Determine the (x, y) coordinate at the center of the cell enclosing the given text.  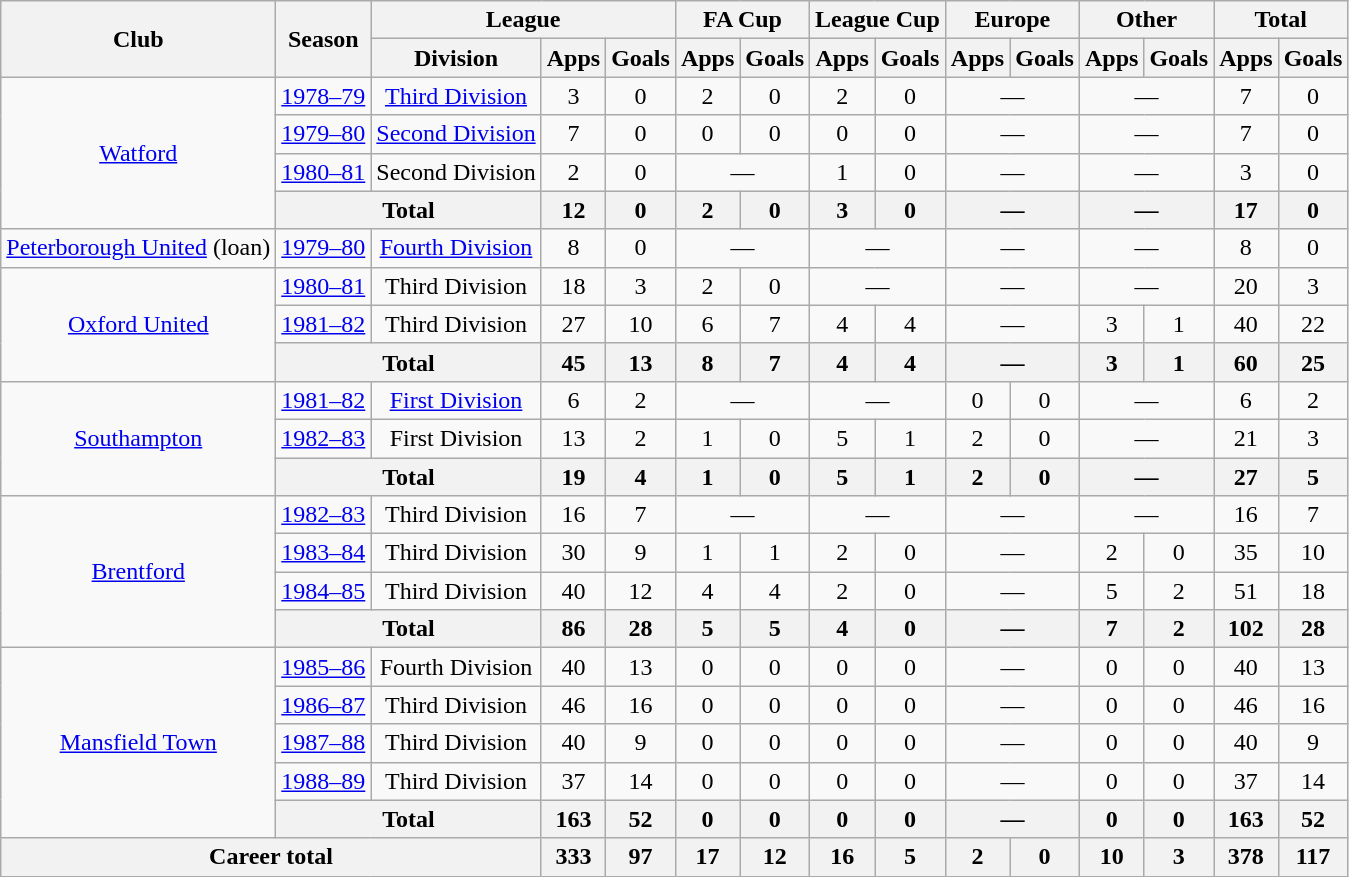
Season (324, 39)
Brentford (138, 572)
Southampton (138, 438)
1983–84 (324, 553)
FA Cup (742, 20)
102 (1246, 629)
30 (573, 553)
1985–86 (324, 667)
20 (1246, 286)
333 (573, 857)
Club (138, 39)
1986–87 (324, 705)
60 (1246, 362)
1987–88 (324, 743)
97 (641, 857)
86 (573, 629)
1978–79 (324, 96)
League Cup (878, 20)
1984–85 (324, 591)
51 (1246, 591)
Other (1146, 20)
Peterborough United (loan) (138, 248)
Oxford United (138, 324)
22 (1313, 324)
League (524, 20)
1988–89 (324, 781)
Career total (271, 857)
117 (1313, 857)
35 (1246, 553)
378 (1246, 857)
Mansfield Town (138, 743)
19 (573, 477)
Europe (1012, 20)
Division (456, 58)
Watford (138, 153)
45 (573, 362)
21 (1246, 438)
25 (1313, 362)
